Search for the cell housing the specified text and yield its (x, y) center coordinate. 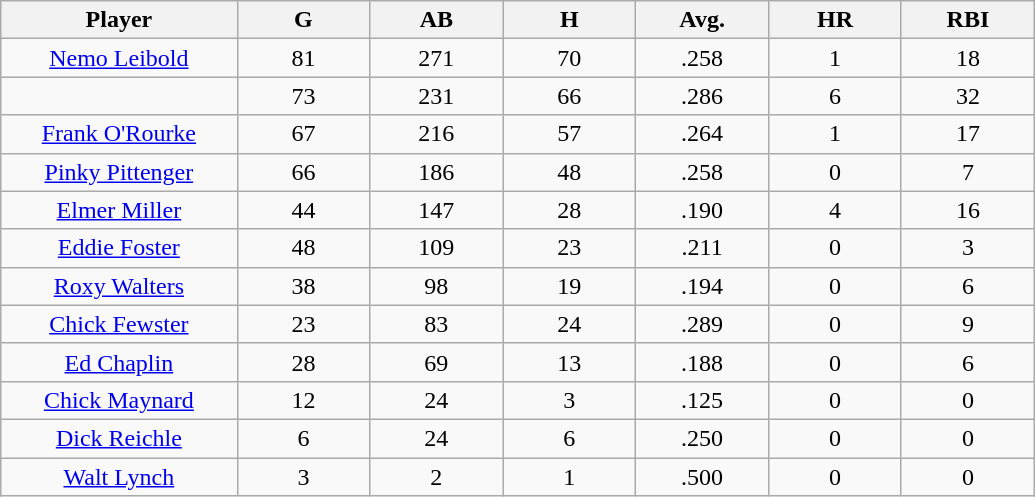
19 (570, 286)
Elmer Miller (119, 210)
2 (436, 477)
.500 (702, 477)
271 (436, 58)
9 (968, 324)
AB (436, 20)
81 (304, 58)
Dick Reichle (119, 438)
Eddie Foster (119, 248)
17 (968, 134)
.190 (702, 210)
Ed Chaplin (119, 362)
Avg. (702, 20)
147 (436, 210)
.250 (702, 438)
13 (570, 362)
83 (436, 324)
70 (570, 58)
.188 (702, 362)
Player (119, 20)
.286 (702, 96)
44 (304, 210)
216 (436, 134)
32 (968, 96)
.211 (702, 248)
.194 (702, 286)
.125 (702, 400)
.264 (702, 134)
H (570, 20)
18 (968, 58)
Chick Fewster (119, 324)
HR (836, 20)
Chick Maynard (119, 400)
G (304, 20)
RBI (968, 20)
Roxy Walters (119, 286)
Pinky Pittenger (119, 172)
69 (436, 362)
4 (836, 210)
231 (436, 96)
7 (968, 172)
.289 (702, 324)
98 (436, 286)
73 (304, 96)
Frank O'Rourke (119, 134)
16 (968, 210)
12 (304, 400)
Walt Lynch (119, 477)
Nemo Leibold (119, 58)
67 (304, 134)
57 (570, 134)
38 (304, 286)
186 (436, 172)
109 (436, 248)
